Provide the (x, y) coordinate of the cell's center where the given text is located.  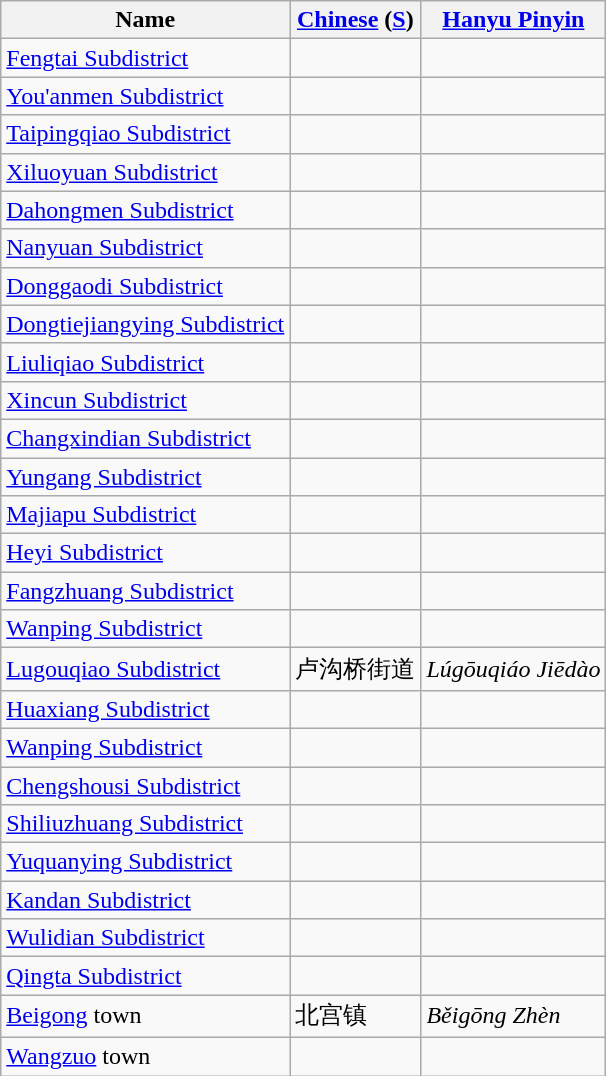
Yuquanying Subdistrict (146, 862)
Changxindian Subdistrict (146, 438)
Yungang Subdistrict (146, 477)
Name (146, 20)
Heyi Subdistrict (146, 553)
Chengshousi Subdistrict (146, 785)
Nanyuan Subdistrict (146, 248)
Liuliqiao Subdistrict (146, 362)
Qingta Subdistrict (146, 976)
北宫镇 (356, 1016)
Wangzuo town (146, 1056)
Lúgōuqiáo Jiēdào (514, 670)
Fengtai Subdistrict (146, 58)
Shiliuzhuang Subdistrict (146, 824)
Hanyu Pinyin (514, 20)
You'anmen Subdistrict (146, 96)
Beigong town (146, 1016)
Donggaodi Subdistrict (146, 286)
Běigōng Zhèn (514, 1016)
Chinese (S) (356, 20)
Dongtiejiangying Subdistrict (146, 324)
Xiluoyuan Subdistrict (146, 172)
Xincun Subdistrict (146, 400)
Dahongmen Subdistrict (146, 210)
Wulidian Subdistrict (146, 938)
Taipingqiao Subdistrict (146, 134)
Huaxiang Subdistrict (146, 709)
卢沟桥街道 (356, 670)
Majiapu Subdistrict (146, 515)
Lugouqiao Subdistrict (146, 670)
Fangzhuang Subdistrict (146, 591)
Kandan Subdistrict (146, 900)
